For the text-containing cell, return its midpoint in [X, Y] coordinate format. 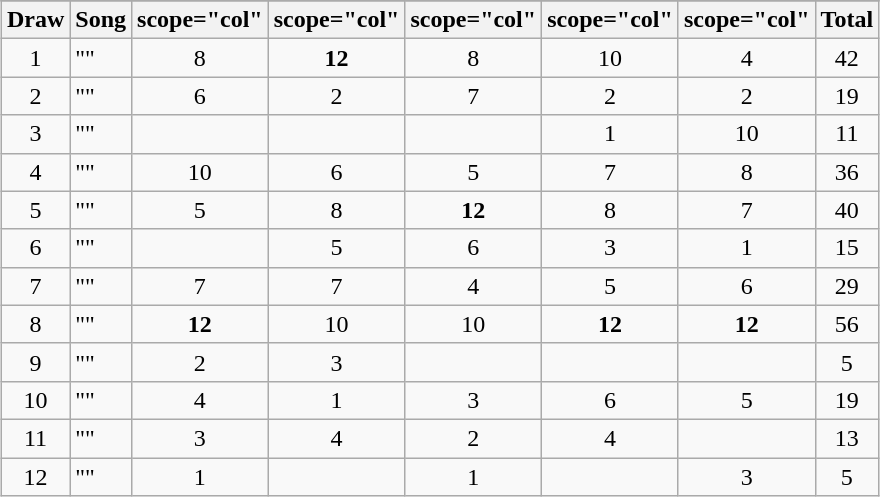
36 [847, 172]
9 [35, 362]
Song [101, 20]
42 [847, 58]
56 [847, 324]
40 [847, 210]
Total [847, 20]
Draw [35, 20]
13 [847, 438]
15 [847, 248]
29 [847, 286]
